Return the (x, y) coordinate for the center point of the cell that contains the specified text.  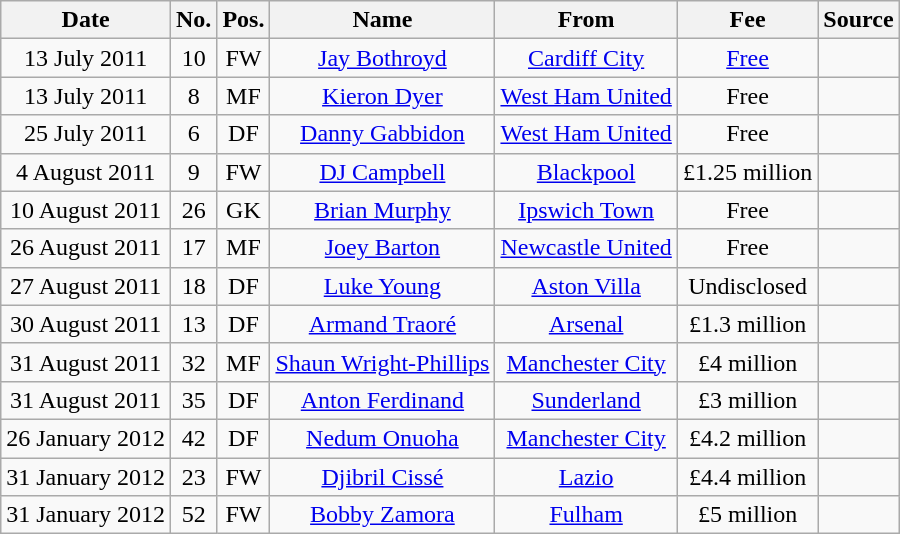
Source (858, 20)
4 August 2011 (86, 172)
42 (193, 438)
Aston Villa (586, 286)
26 (193, 210)
Brian Murphy (382, 210)
30 August 2011 (86, 324)
Shaun Wright-Phillips (382, 362)
Sunderland (586, 400)
Armand Traoré (382, 324)
13 (193, 324)
GK (244, 210)
52 (193, 515)
Newcastle United (586, 248)
Kieron Dyer (382, 96)
Arsenal (586, 324)
23 (193, 477)
26 August 2011 (86, 248)
35 (193, 400)
Luke Young (382, 286)
Name (382, 20)
£1.3 million (747, 324)
£4.2 million (747, 438)
10 (193, 58)
Fulham (586, 515)
32 (193, 362)
10 August 2011 (86, 210)
8 (193, 96)
Pos. (244, 20)
25 July 2011 (86, 134)
18 (193, 286)
£4 million (747, 362)
Undisclosed (747, 286)
Ipswich Town (586, 210)
£5 million (747, 515)
17 (193, 248)
Bobby Zamora (382, 515)
No. (193, 20)
Joey Barton (382, 248)
Blackpool (586, 172)
Fee (747, 20)
27 August 2011 (86, 286)
9 (193, 172)
£1.25 million (747, 172)
Cardiff City (586, 58)
26 January 2012 (86, 438)
£4.4 million (747, 477)
Danny Gabbidon (382, 134)
Anton Ferdinand (382, 400)
DJ Campbell (382, 172)
6 (193, 134)
Djibril Cissé (382, 477)
From (586, 20)
Date (86, 20)
Nedum Onuoha (382, 438)
Jay Bothroyd (382, 58)
£3 million (747, 400)
Lazio (586, 477)
